From the cell containing the given text, extract its center point as [X, Y] coordinate. 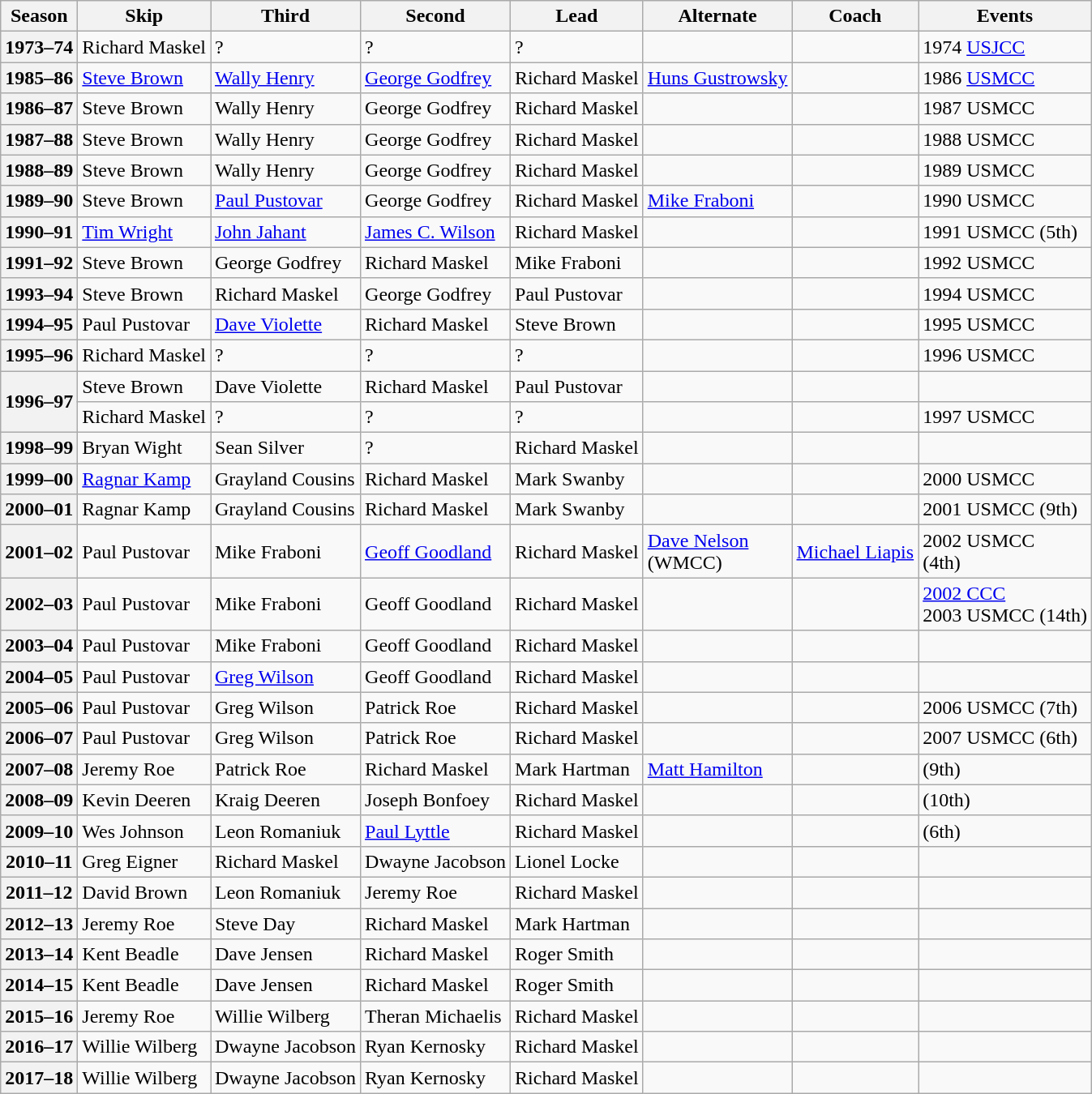
2001 USMCC (9th) [1005, 510]
Events [1005, 16]
David Brown [144, 892]
Dave Nelson(WMCC) [717, 551]
2006 USMCC (7th) [1005, 707]
2000–01 [39, 510]
Skip [144, 16]
Matt Hamilton [717, 769]
2015–16 [39, 1016]
1996 USMCC [1005, 355]
Kraig Deeren [285, 800]
2002–03 [39, 605]
Third [285, 16]
Huns Gustrowsky [717, 78]
1997 USMCC [1005, 417]
1991 USMCC (5th) [1005, 232]
1986 USMCC [1005, 78]
1991–92 [39, 263]
Wes Johnson [144, 831]
2007 USMCC (6th) [1005, 738]
2004–05 [39, 677]
2006–07 [39, 738]
1998–99 [39, 448]
1987–88 [39, 139]
Joseph Bonfoey [436, 800]
1992 USMCC [1005, 263]
1989–90 [39, 201]
1990 USMCC [1005, 201]
1985–86 [39, 78]
Sean Silver [285, 448]
(10th) [1005, 800]
1999–00 [39, 479]
1994 USMCC [1005, 293]
Alternate [717, 16]
1990–91 [39, 232]
1993–94 [39, 293]
(9th) [1005, 769]
1987 USMCC [1005, 109]
2007–08 [39, 769]
Paul Lyttle [436, 831]
2002 USMCC (4th) [1005, 551]
2000 USMCC [1005, 479]
Theran Michaelis [436, 1016]
Season [39, 16]
(6th) [1005, 831]
2009–10 [39, 831]
2014–15 [39, 985]
Lionel Locke [577, 861]
2017–18 [39, 1078]
2013–14 [39, 955]
1988–89 [39, 170]
2016–17 [39, 1047]
Tim Wright [144, 232]
1974 USJCC [1005, 47]
1996–97 [39, 402]
1995–96 [39, 355]
2008–09 [39, 800]
2012–13 [39, 923]
Steve Day [285, 923]
James C. Wilson [436, 232]
Kevin Deeren [144, 800]
Michael Liapis [855, 551]
1988 USMCC [1005, 139]
2011–12 [39, 892]
2005–06 [39, 707]
John Jahant [285, 232]
1994–95 [39, 324]
Coach [855, 16]
1973–74 [39, 47]
1995 USMCC [1005, 324]
Greg Eigner [144, 861]
Bryan Wight [144, 448]
2001–02 [39, 551]
Lead [577, 16]
1989 USMCC [1005, 170]
Second [436, 16]
2003–04 [39, 646]
2002 CCC 2003 USMCC (14th) [1005, 605]
1986–87 [39, 109]
2010–11 [39, 861]
